Search for the cell housing the specified text and yield its (X, Y) center coordinate. 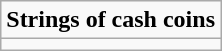
Strings of cash coins (111, 20)
